Find where the given text appears and provide that cell's center as [X, Y] coordinate. 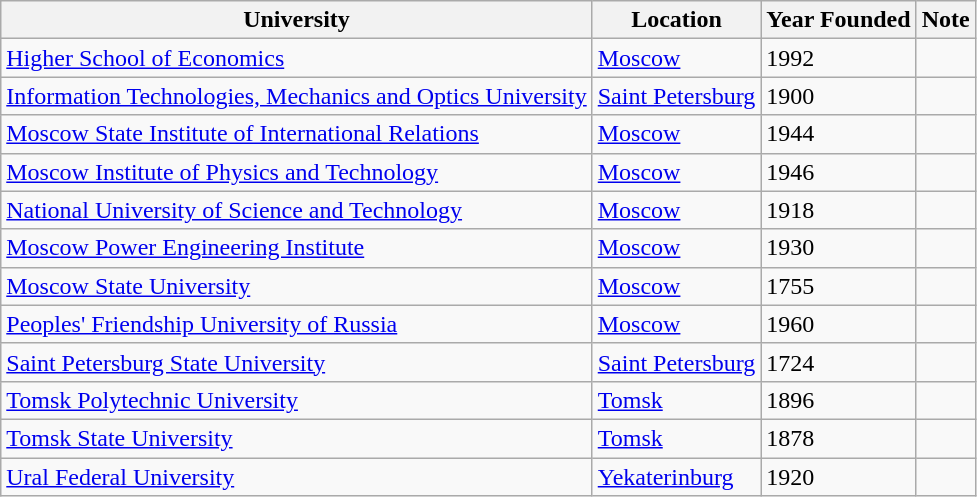
1918 [838, 210]
1946 [838, 172]
National University of Science and Technology [296, 210]
1878 [838, 438]
1724 [838, 362]
1920 [838, 477]
Moscow Institute of Physics and Technology [296, 172]
Moscow State University [296, 286]
Yekaterinburg [676, 477]
Peoples' Friendship University of Russia [296, 324]
University [296, 20]
Higher School of Economics [296, 58]
1960 [838, 324]
1896 [838, 400]
Year Founded [838, 20]
Tomsk Polytechnic University [296, 400]
Ural Federal University [296, 477]
Moscow Power Engineering Institute [296, 248]
1755 [838, 286]
Saint Petersburg State University [296, 362]
1944 [838, 134]
1930 [838, 248]
Note [946, 20]
Information Technologies, Mechanics and Optics University [296, 96]
1992 [838, 58]
Tomsk State University [296, 438]
Moscow State Institute of International Relations [296, 134]
1900 [838, 96]
Location [676, 20]
